Locate the cell with the specified text and output its (X, Y) center coordinate. 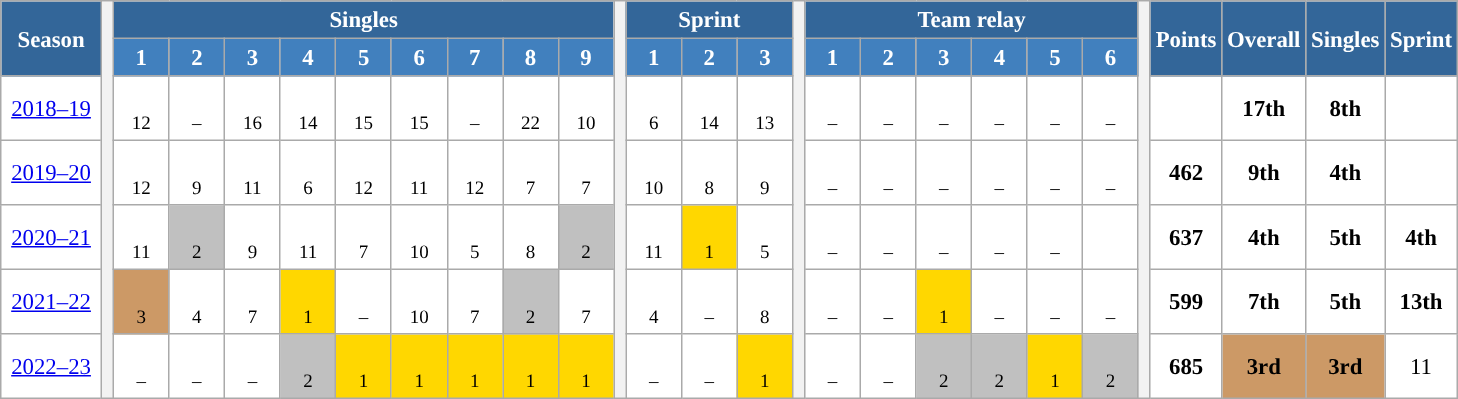
Season (52, 38)
8th (1346, 108)
13 (765, 108)
637 (1186, 238)
9th (1264, 174)
2020–21 (52, 238)
462 (1186, 174)
Overall (1264, 38)
13th (1422, 302)
2019–20 (52, 174)
7th (1264, 302)
2022–23 (52, 366)
685 (1186, 366)
2018–19 (52, 108)
Team relay (972, 20)
22 (531, 108)
17th (1264, 108)
2021–22 (52, 302)
Points (1186, 38)
16 (253, 108)
599 (1186, 302)
